From the cell containing the given text, extract its center point as (X, Y) coordinate. 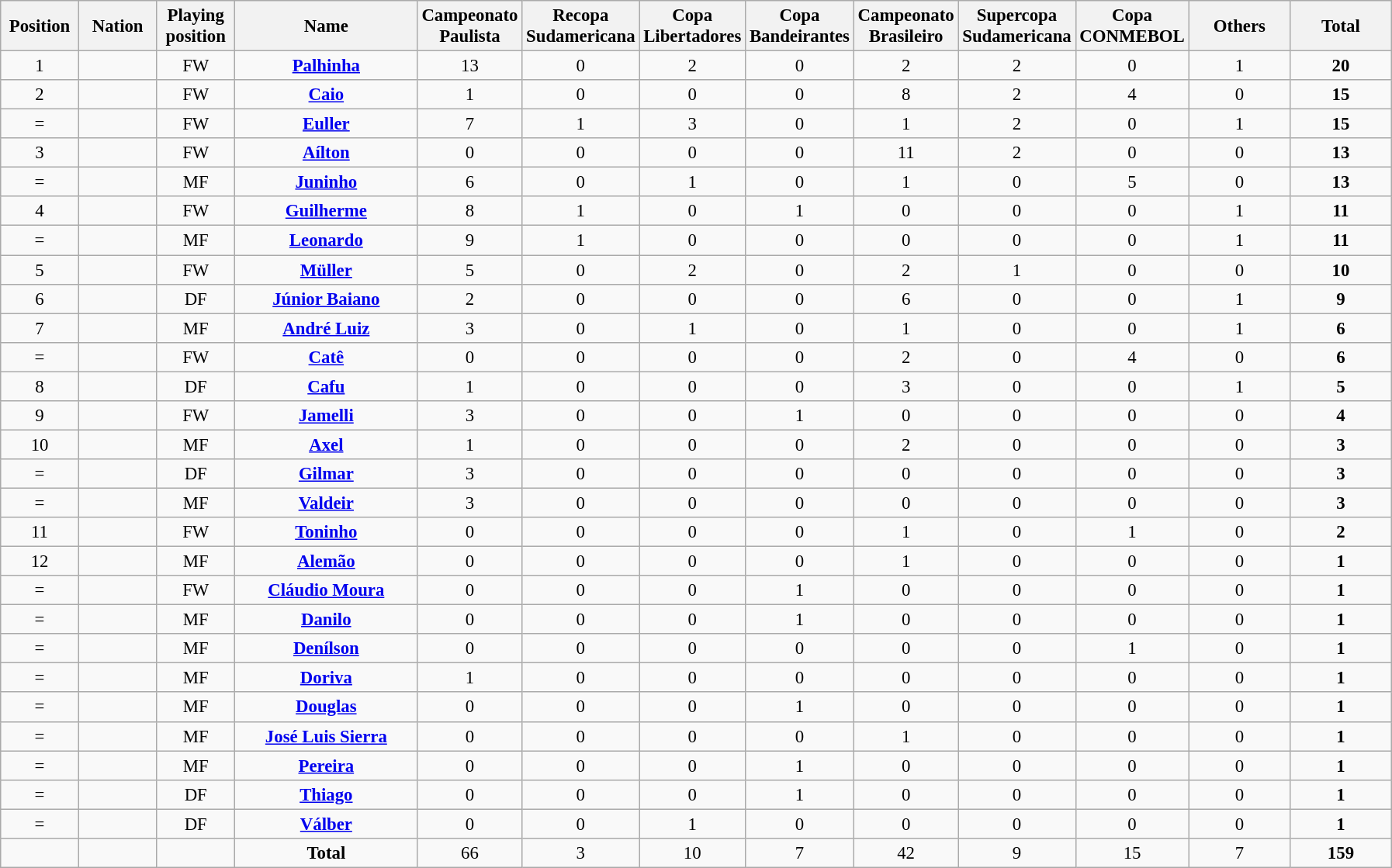
Toninho (327, 532)
Guilherme (327, 212)
Caio (327, 95)
Denílson (327, 648)
Supercopa Sudamericana (1016, 26)
Aílton (327, 153)
Axel (327, 444)
Júnior Baiano (327, 299)
Jamelli (327, 416)
Playing position (196, 26)
159 (1341, 853)
André Luiz (327, 328)
Recopa Sudamericana (580, 26)
20 (1341, 66)
Catê (327, 357)
Thiago (327, 794)
José Luis Sierra (327, 736)
Gilmar (327, 474)
Copa CONMEBOL (1132, 26)
Others (1240, 26)
Nation (118, 26)
Campeonato Brasileiro (906, 26)
Valdeir (327, 503)
Juninho (327, 182)
Válber (327, 824)
Müller (327, 270)
Name (327, 26)
42 (906, 853)
Euller (327, 124)
Position (40, 26)
Leonardo (327, 240)
12 (40, 562)
Pereira (327, 766)
Alemão (327, 562)
Palhinha (327, 66)
66 (470, 853)
Douglas (327, 707)
Cafu (327, 386)
Copa Bandeirantes (800, 26)
Danilo (327, 620)
Copa Libertadores (692, 26)
Campeonato Paulista (470, 26)
Doriva (327, 678)
Cláudio Moura (327, 590)
